Find where the given text appears and provide that cell's center as (x, y) coordinate. 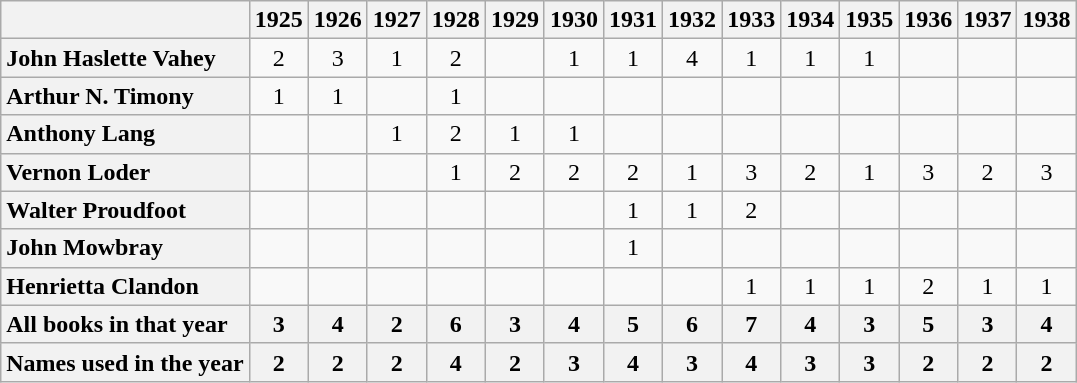
Arthur N. Timony (125, 96)
All books in that year (125, 324)
1930 (574, 20)
1931 (634, 20)
7 (752, 324)
1925 (278, 20)
Henrietta Clandon (125, 286)
1937 (988, 20)
1926 (338, 20)
1935 (870, 20)
1934 (810, 20)
Walter Proudfoot (125, 210)
1927 (396, 20)
Vernon Loder (125, 172)
John Haslette Vahey (125, 58)
1936 (928, 20)
1933 (752, 20)
John Mowbray (125, 248)
1932 (692, 20)
1938 (1046, 20)
Names used in the year (125, 362)
1929 (514, 20)
1928 (456, 20)
Anthony Lang (125, 134)
